Output the [X, Y] coordinate of the center of the cell containing the given text.  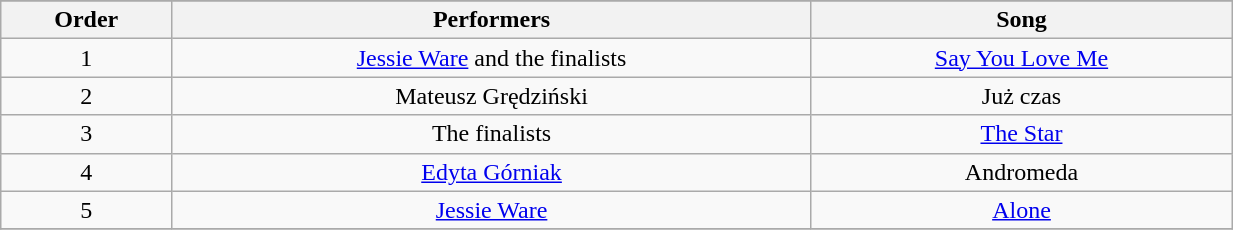
Song [1021, 20]
Jessie Ware [492, 210]
The finalists [492, 134]
Mateusz Grędziński [492, 96]
Say You Love Me [1021, 58]
5 [86, 210]
4 [86, 172]
The Star [1021, 134]
Order [86, 20]
Performers [492, 20]
Andromeda [1021, 172]
Edyta Górniak [492, 172]
Alone [1021, 210]
Jessie Ware and the finalists [492, 58]
1 [86, 58]
Już czas [1021, 96]
2 [86, 96]
3 [86, 134]
